Determine the [X, Y] coordinate at the center of the cell enclosing the given text.  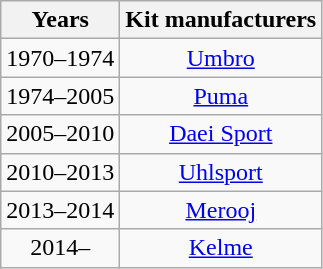
1974–2005 [60, 96]
Kelme [221, 248]
Merooj [221, 210]
2005–2010 [60, 134]
Puma [221, 96]
Uhlsport [221, 172]
Years [60, 20]
1970–1974 [60, 58]
Daei Sport [221, 134]
Umbro [221, 58]
2014– [60, 248]
2013–2014 [60, 210]
Kit manufacturers [221, 20]
2010–2013 [60, 172]
